Extract the (X, Y) coordinate from the center of the cell holding the provided text.  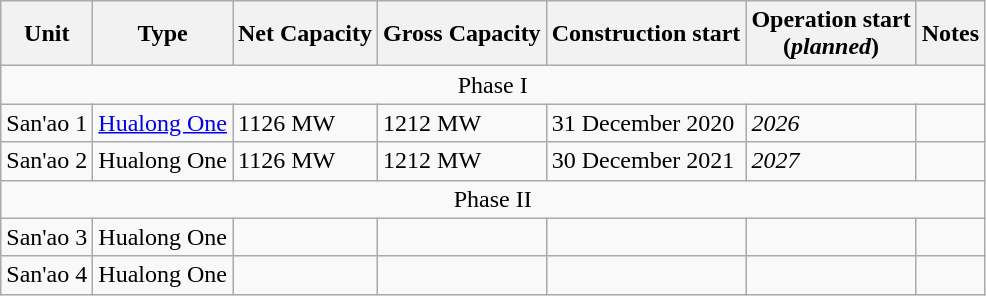
Gross Capacity (462, 34)
Type (163, 34)
30 December 2021 (646, 161)
Construction start (646, 34)
Unit (47, 34)
San'ao 2 (47, 161)
San'ao 1 (47, 123)
Phase I (493, 85)
Notes (950, 34)
31 December 2020 (646, 123)
2026 (831, 123)
San'ao 3 (47, 237)
2027 (831, 161)
San'ao 4 (47, 275)
Phase II (493, 199)
Net Capacity (304, 34)
Operation start (planned) (831, 34)
